Locate the cell with the specified text and output its (X, Y) center coordinate. 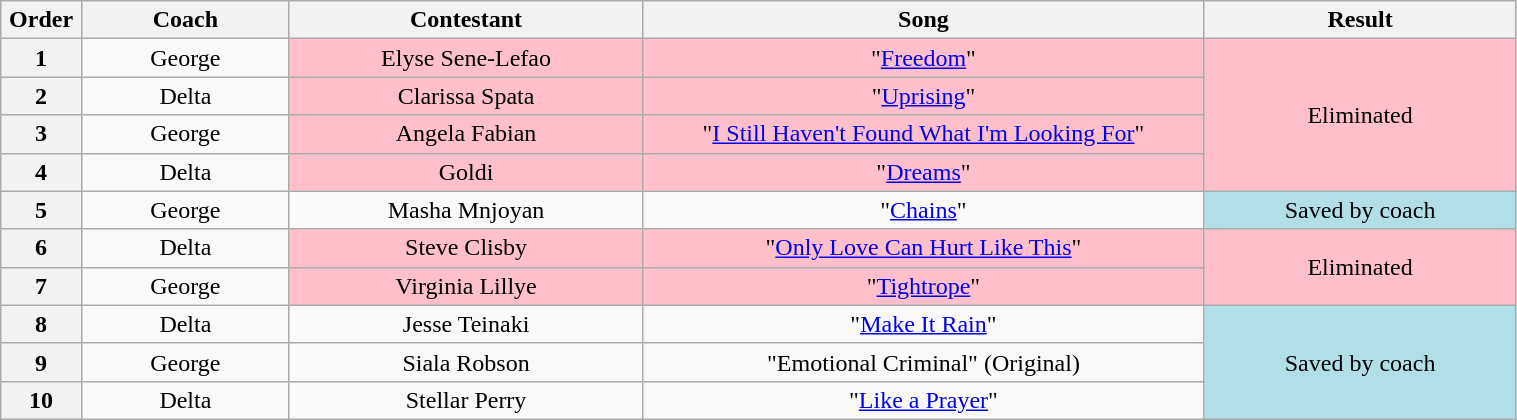
Angela Fabian (466, 134)
"Emotional Criminal" (Original) (924, 362)
6 (42, 248)
3 (42, 134)
4 (42, 172)
"Chains" (924, 210)
"Uprising" (924, 96)
"Freedom" (924, 58)
"Only Love Can Hurt Like This" (924, 248)
Order (42, 20)
Stellar Perry (466, 400)
7 (42, 286)
Jesse Teinaki (466, 324)
Steve Clisby (466, 248)
Virginia Lillye (466, 286)
Goldi (466, 172)
9 (42, 362)
8 (42, 324)
"Like a Prayer" (924, 400)
Result (1360, 20)
5 (42, 210)
"Dreams" (924, 172)
Siala Robson (466, 362)
Clarissa Spata (466, 96)
Song (924, 20)
Masha Mnjoyan (466, 210)
2 (42, 96)
Coach (185, 20)
10 (42, 400)
Contestant (466, 20)
"I Still Haven't Found What I'm Looking For" (924, 134)
Elyse Sene-Lefao (466, 58)
1 (42, 58)
"Tightrope" (924, 286)
"Make It Rain" (924, 324)
